Identify which cell holds the provided text, then report its [x, y] central coordinate. 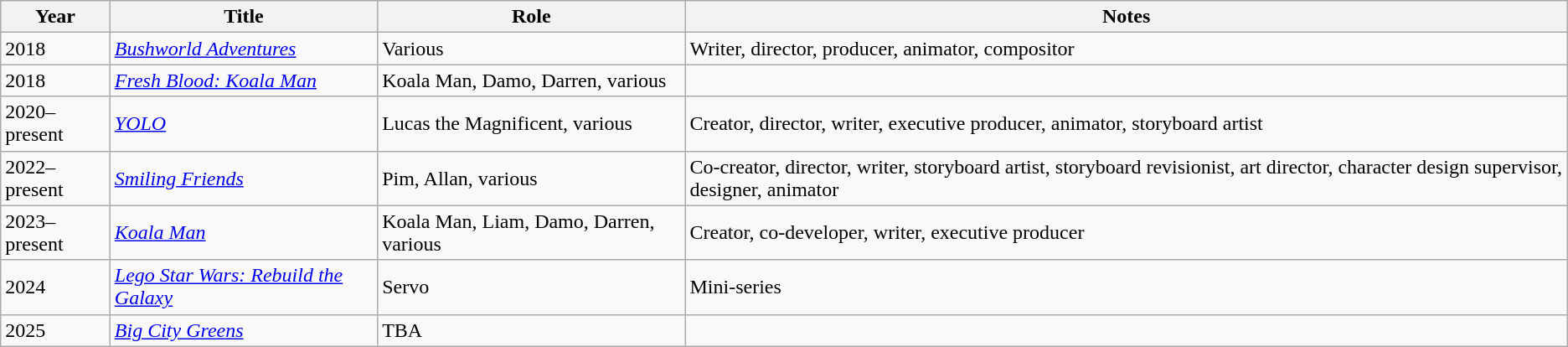
2025 [55, 330]
2024 [55, 287]
Notes [1126, 17]
YOLO [243, 124]
Lego Star Wars: Rebuild the Galaxy [243, 287]
Fresh Blood: Koala Man [243, 80]
Writer, director, producer, animator, compositor [1126, 49]
Bushworld Adventures [243, 49]
Title [243, 17]
2020–present [55, 124]
Pim, Allan, various [531, 178]
Creator, co-developer, writer, executive producer [1126, 233]
Smiling Friends [243, 178]
Servo [531, 287]
Lucas the Magnificent, various [531, 124]
2022–present [55, 178]
Mini-series [1126, 287]
Various [531, 49]
Koala Man, Liam, Damo, Darren, various [531, 233]
Koala Man, Damo, Darren, various [531, 80]
Co-creator, director, writer, storyboard artist, storyboard revisionist, art director, character design supervisor, designer, animator [1126, 178]
TBA [531, 330]
Role [531, 17]
2023–present [55, 233]
Creator, director, writer, executive producer, animator, storyboard artist [1126, 124]
Koala Man [243, 233]
Year [55, 17]
Big City Greens [243, 330]
